Capture the cell that displays the provided text and extract its (x, y) central coordinate. 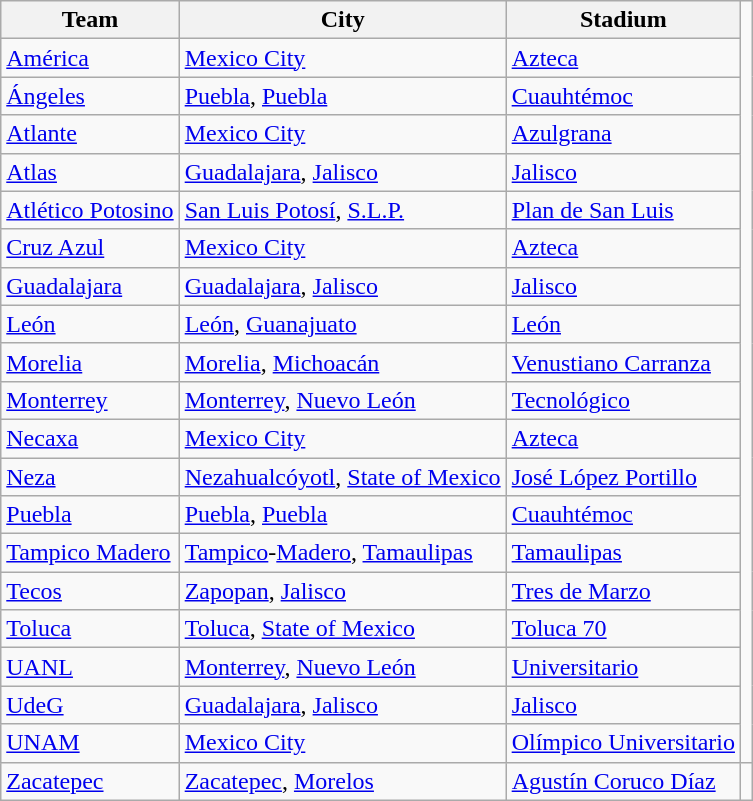
Plan de San Luis (623, 210)
Zacatepec (90, 781)
Toluca 70 (623, 629)
Tecos (90, 591)
León, Guanajuato (342, 324)
San Luis Potosí, S.L.P. (342, 210)
Tamaulipas (623, 553)
Morelia, Michoacán (342, 362)
Universitario (623, 667)
Tampico-Madero, Tamaulipas (342, 553)
Venustiano Carranza (623, 362)
Stadium (623, 20)
Necaxa (90, 438)
Tampico Madero (90, 553)
Toluca, State of Mexico (342, 629)
Atlas (90, 172)
Atlético Potosino (90, 210)
Ángeles (90, 96)
Cruz Azul (90, 248)
Tecnológico (623, 400)
América (90, 58)
Azulgrana (623, 134)
UNAM (90, 743)
UdeG (90, 705)
Team (90, 20)
José López Portillo (623, 477)
Agustín Coruco Díaz (623, 781)
Guadalajara (90, 286)
Monterrey (90, 400)
Olímpico Universitario (623, 743)
Atlante (90, 134)
City (342, 20)
Zacatepec, Morelos (342, 781)
Toluca (90, 629)
Nezahualcóyotl, State of Mexico (342, 477)
UANL (90, 667)
Zapopan, Jalisco (342, 591)
Puebla (90, 515)
Tres de Marzo (623, 591)
Morelia (90, 362)
Neza (90, 477)
